From the cell containing the given text, extract its center point as [x, y] coordinate. 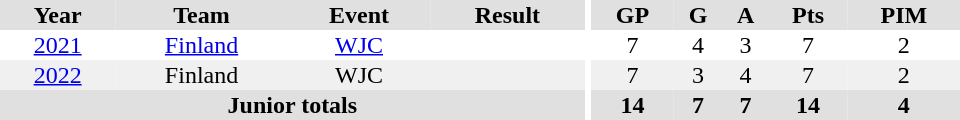
2021 [58, 45]
A [746, 15]
PIM [904, 15]
Junior totals [292, 105]
Team [202, 15]
GP [632, 15]
Event [359, 15]
Result [507, 15]
G [698, 15]
Pts [808, 15]
2022 [58, 75]
Year [58, 15]
